Output the (x, y) coordinate of the center of the cell containing the given text.  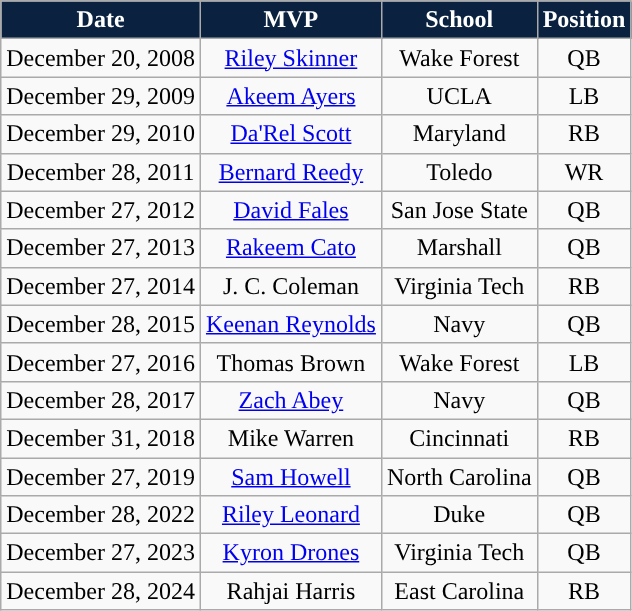
December 31, 2018 (101, 438)
J. C. Coleman (290, 286)
San Jose State (459, 210)
December 28, 2011 (101, 172)
December 27, 2019 (101, 477)
Duke (459, 515)
December 29, 2009 (101, 96)
Position (584, 20)
School (459, 20)
MVP (290, 20)
David Fales (290, 210)
Date (101, 20)
December 20, 2008 (101, 58)
December 27, 2023 (101, 553)
Rakeem Cato (290, 248)
Mike Warren (290, 438)
Marshall (459, 248)
North Carolina (459, 477)
Riley Skinner (290, 58)
Sam Howell (290, 477)
December 27, 2012 (101, 210)
December 28, 2022 (101, 515)
Rahjai Harris (290, 591)
Thomas Brown (290, 362)
UCLA (459, 96)
East Carolina (459, 591)
December 28, 2024 (101, 591)
December 28, 2017 (101, 400)
December 27, 2016 (101, 362)
December 27, 2014 (101, 286)
Bernard Reedy (290, 172)
Akeem Ayers (290, 96)
Keenan Reynolds (290, 324)
Da'Rel Scott (290, 134)
December 29, 2010 (101, 134)
Maryland (459, 134)
Toledo (459, 172)
December 27, 2013 (101, 248)
Zach Abey (290, 400)
December 28, 2015 (101, 324)
Cincinnati (459, 438)
WR (584, 172)
Riley Leonard (290, 515)
Kyron Drones (290, 553)
